Search for the cell housing the specified text and yield its [X, Y] center coordinate. 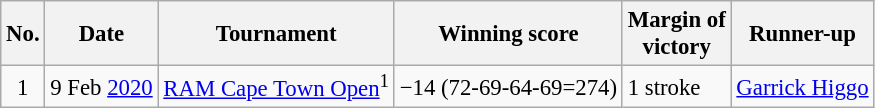
1 stroke [676, 87]
Tournament [276, 34]
Margin ofvictory [676, 34]
Runner-up [802, 34]
−14 (72-69-64-69=274) [508, 87]
Winning score [508, 34]
9 Feb 2020 [102, 87]
No. [23, 34]
RAM Cape Town Open1 [276, 87]
Garrick Higgo [802, 87]
Date [102, 34]
1 [23, 87]
